Provide the [x, y] coordinate of the cell's center where the given text is located.  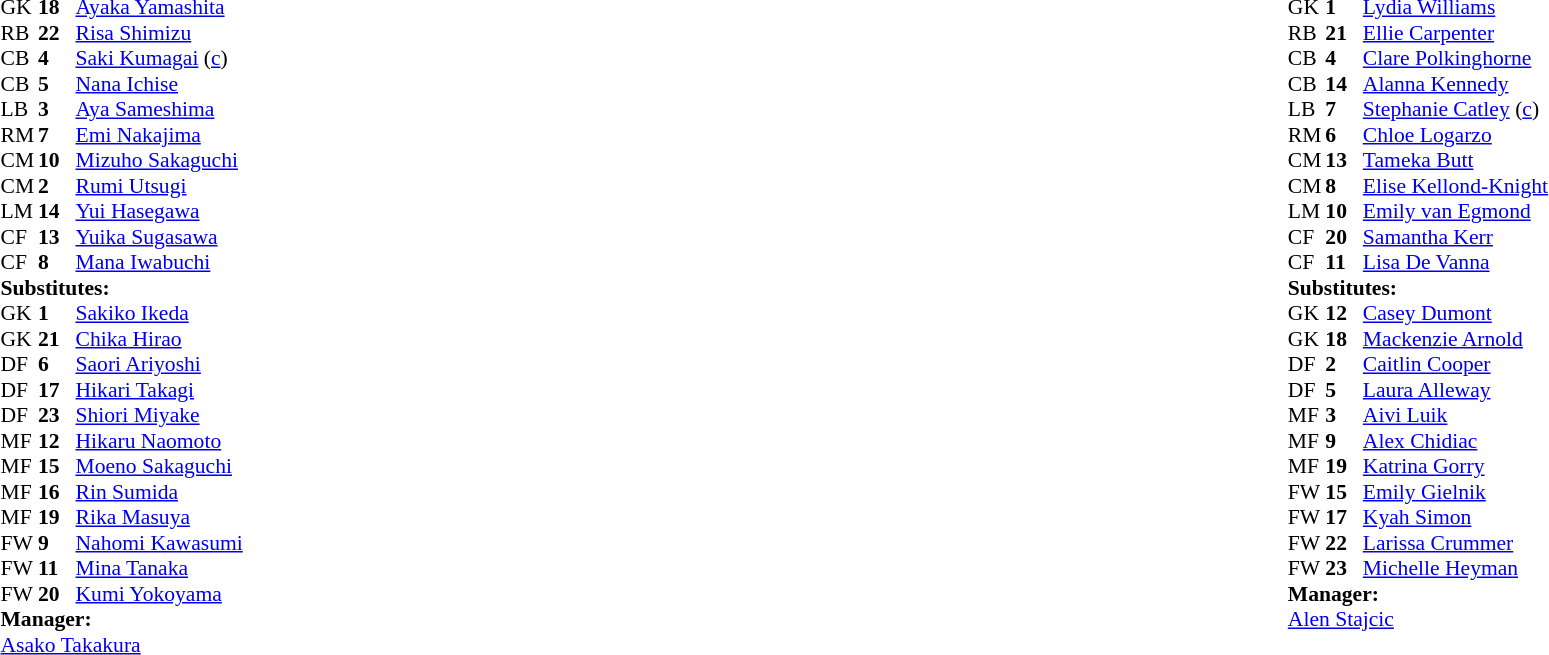
Hikaru Naomoto [160, 441]
Stephanie Catley (c) [1456, 109]
Emi Nakajima [160, 135]
Nana Ichise [160, 84]
Mina Tanaka [160, 569]
Mizuho Sakaguchi [160, 161]
Rika Masuya [160, 517]
1 [57, 313]
Larissa Crummer [1456, 543]
Alen Stajcic [1418, 619]
Ellie Carpenter [1456, 33]
Mana Iwabuchi [160, 263]
Rin Sumida [160, 492]
Samantha Kerr [1456, 237]
Sakiko Ikeda [160, 313]
Yui Hasegawa [160, 211]
Hikari Takagi [160, 390]
Clare Polkinghorne [1456, 59]
Casey Dumont [1456, 313]
Nahomi Kawasumi [160, 543]
16 [57, 492]
Alanna Kennedy [1456, 84]
Lisa De Vanna [1456, 263]
Chika Hirao [160, 339]
Aivi Luik [1456, 415]
Michelle Heyman [1456, 569]
Emily van Egmond [1456, 211]
Laura Alleway [1456, 390]
Yuika Sugasawa [160, 237]
Emily Gielnik [1456, 492]
Aya Sameshima [160, 109]
Tameka Butt [1456, 161]
Chloe Logarzo [1456, 135]
Saori Ariyoshi [160, 365]
Saki Kumagai (c) [160, 59]
Shiori Miyake [160, 415]
Risa Shimizu [160, 33]
Alex Chidiac [1456, 441]
Kumi Yokoyama [160, 594]
Caitlin Cooper [1456, 365]
Moeno Sakaguchi [160, 467]
18 [1344, 339]
Kyah Simon [1456, 517]
Rumi Utsugi [160, 186]
Elise Kellond-Knight [1456, 186]
Mackenzie Arnold [1456, 339]
Katrina Gorry [1456, 467]
